Capture the cell that displays the provided text and extract its (X, Y) central coordinate. 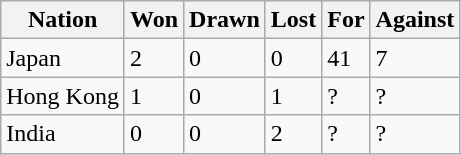
7 (415, 58)
Drawn (225, 20)
India (63, 134)
Nation (63, 20)
For (346, 20)
Japan (63, 58)
Hong Kong (63, 96)
41 (346, 58)
Won (154, 20)
Lost (293, 20)
Against (415, 20)
